Output the (X, Y) coordinate of the center of the cell containing the given text.  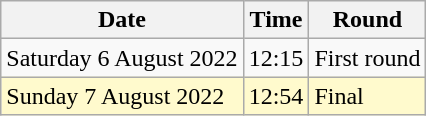
Time (276, 20)
Saturday 6 August 2022 (122, 58)
First round (368, 58)
12:15 (276, 58)
12:54 (276, 96)
Sunday 7 August 2022 (122, 96)
Final (368, 96)
Round (368, 20)
Date (122, 20)
